Extract the (x, y) coordinate from the center of the cell holding the provided text.  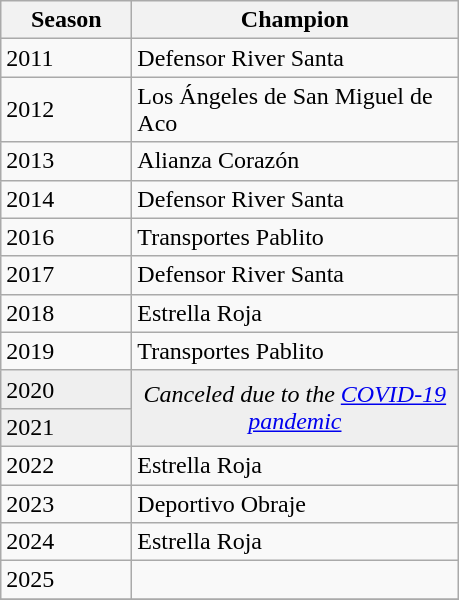
Los Ángeles de San Miguel de Aco (295, 110)
Deportivo Obraje (295, 503)
Canceled due to the COVID-19 pandemic (295, 408)
2013 (66, 161)
2025 (66, 580)
Season (66, 20)
2017 (66, 275)
2020 (66, 389)
2023 (66, 503)
2018 (66, 313)
2021 (66, 427)
Champion (295, 20)
2019 (66, 351)
2012 (66, 110)
2024 (66, 542)
Alianza Corazón (295, 161)
2011 (66, 58)
2014 (66, 199)
2016 (66, 237)
2022 (66, 465)
